Output the (X, Y) coordinate of the center of the cell containing the given text.  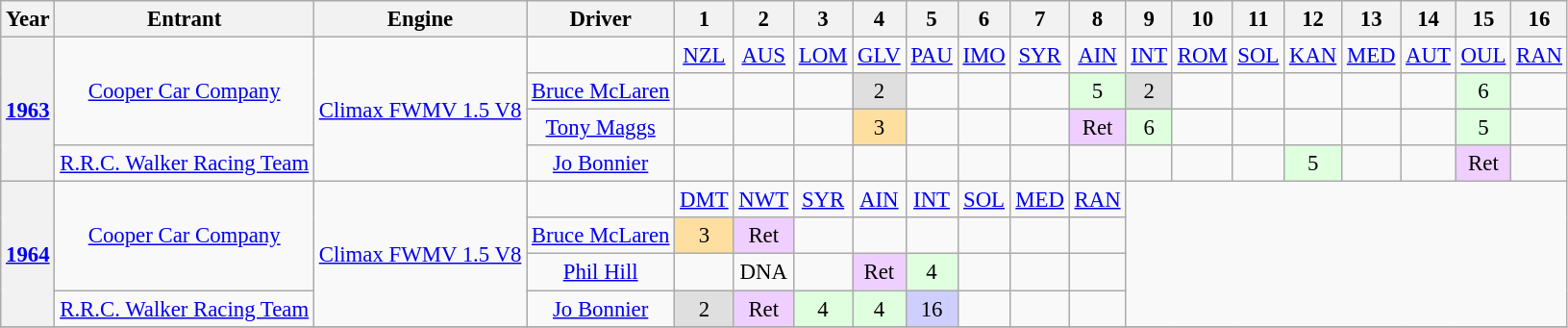
Engine (419, 19)
NZL (704, 56)
1964 (28, 254)
Year (28, 19)
15 (1482, 19)
ROM (1202, 56)
AUS (763, 56)
7 (1040, 19)
DNA (763, 272)
13 (1371, 19)
Entrant (185, 19)
Phil Hill (601, 272)
8 (1098, 19)
14 (1429, 19)
GLV (879, 56)
1963 (28, 110)
12 (1313, 19)
10 (1202, 19)
DMT (704, 200)
OUL (1482, 56)
11 (1258, 19)
Driver (601, 19)
Tony Maggs (601, 128)
IMO (984, 56)
NWT (763, 200)
LOM (823, 56)
1 (704, 19)
PAU (932, 56)
AUT (1429, 56)
KAN (1313, 56)
9 (1150, 19)
